Find where the given text appears and provide that cell's center as [x, y] coordinate. 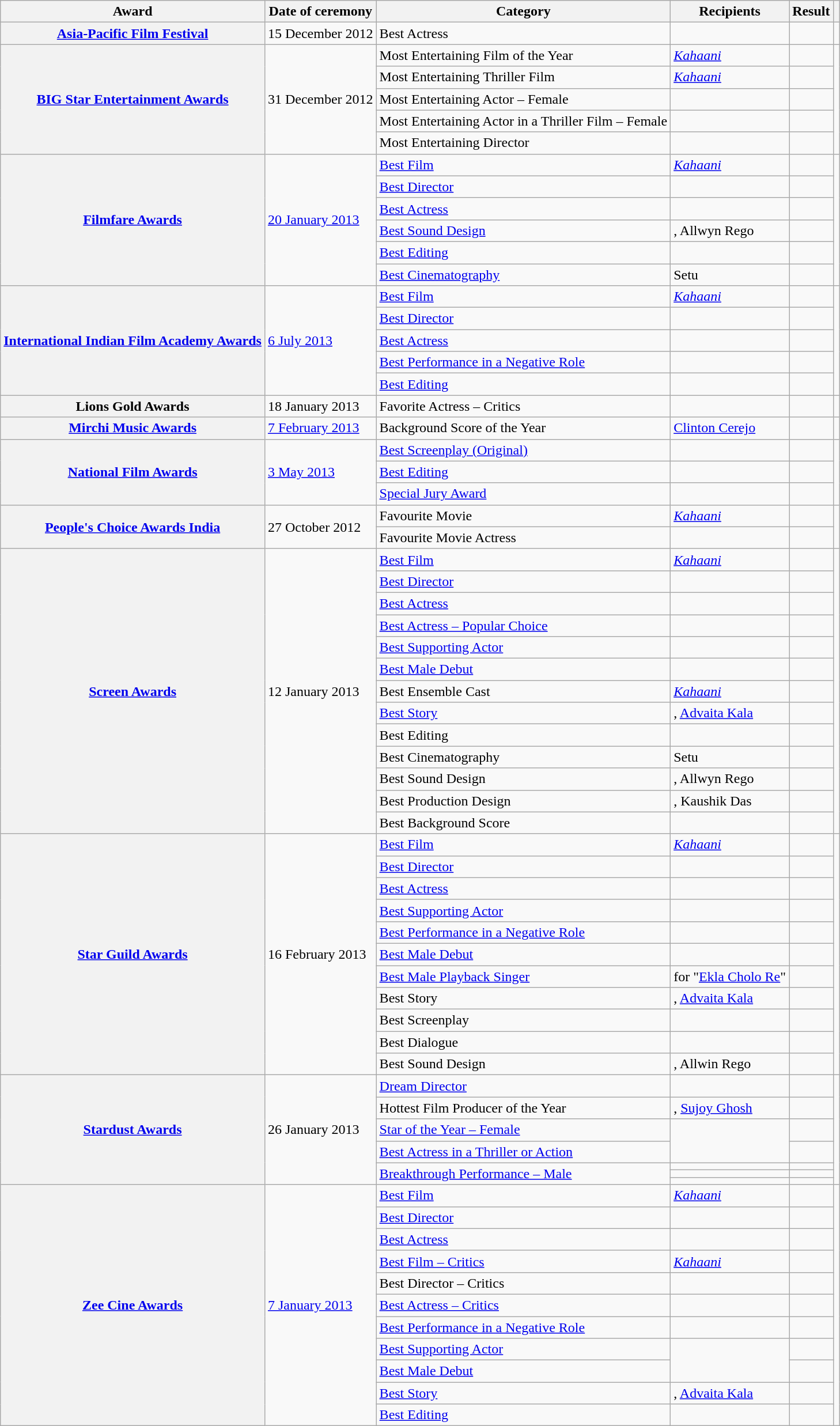
Category [523, 12]
Breakthrough Performance – Male [523, 1174]
, Kaushik Das [730, 801]
Best Male Playback Singer [523, 977]
3 May 2013 [320, 472]
Best Production Design [523, 801]
Background Score of the Year [523, 428]
Asia-Pacific Film Festival [133, 33]
Best Ensemble Cast [523, 691]
Best Director – Critics [523, 1283]
Best Screenplay [523, 1020]
Favorite Actress – Critics [523, 406]
Most Entertaining Director [523, 143]
12 January 2013 [320, 691]
Date of ceremony [320, 12]
Best Actress – Popular Choice [523, 625]
Most Entertaining Actor in a Thriller Film – Female [523, 121]
7 February 2013 [320, 428]
, Sujoy Ghosh [730, 1108]
18 January 2013 [320, 406]
27 October 2012 [320, 527]
Star of the Year – Female [523, 1130]
for "Ekla Cholo Re" [730, 977]
Best Film – Critics [523, 1261]
People's Choice Awards India [133, 527]
Favourite Movie [523, 516]
Favourite Movie Actress [523, 538]
Lions Gold Awards [133, 406]
National Film Awards [133, 472]
Most Entertaining Thriller Film [523, 77]
16 February 2013 [320, 954]
Result [811, 12]
Special Jury Award [523, 494]
Most Entertaining Actor – Female [523, 99]
Hottest Film Producer of the Year [523, 1108]
Filmfare Awards [133, 220]
Dream Director [523, 1086]
Clinton Cerejo [730, 428]
BIG Star Entertainment Awards [133, 99]
Recipients [730, 12]
Zee Cine Awards [133, 1306]
Best Background Score [523, 823]
Screen Awards [133, 691]
Best Actress in a Thriller or Action [523, 1152]
, Allwin Rego [730, 1064]
15 December 2012 [320, 33]
Mirchi Music Awards [133, 428]
7 January 2013 [320, 1306]
International Indian Film Academy Awards [133, 341]
31 December 2012 [320, 99]
Star Guild Awards [133, 954]
Award [133, 12]
26 January 2013 [320, 1130]
Most Entertaining Film of the Year [523, 55]
Best Dialogue [523, 1042]
Best Screenplay (Original) [523, 450]
6 July 2013 [320, 341]
Best Actress – Critics [523, 1305]
20 January 2013 [320, 220]
Stardust Awards [133, 1130]
